Return (x, y) of the center of cell containing provided text 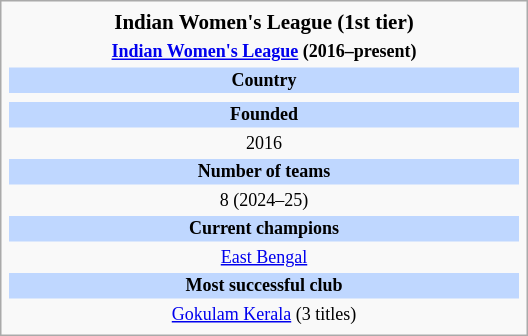
East Bengal (264, 258)
Founded (264, 115)
Country (264, 81)
Indian Women's League (1st tier) (264, 22)
Number of teams (264, 172)
Current champions (264, 229)
8 (2024–25) (264, 201)
2016 (264, 144)
Gokulam Kerala (3 titles) (264, 315)
Most successful club (264, 286)
Indian Women's League (2016–present) (264, 52)
